Find where the given text appears and provide that cell's center as [x, y] coordinate. 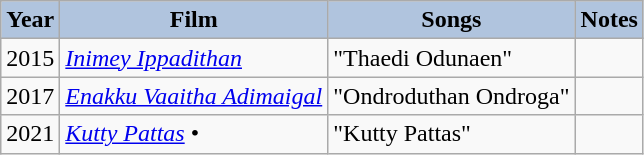
2017 [30, 96]
"Kutty Pattas" [452, 134]
Kutty Pattas • [194, 134]
Enakku Vaaitha Adimaigal [194, 96]
Inimey Ippadithan [194, 58]
"Ondroduthan Ondroga" [452, 96]
2021 [30, 134]
2015 [30, 58]
Film [194, 20]
Year [30, 20]
Songs [452, 20]
Notes [609, 20]
"Thaedi Odunaen" [452, 58]
